From the cell containing the given text, extract its center point as [x, y] coordinate. 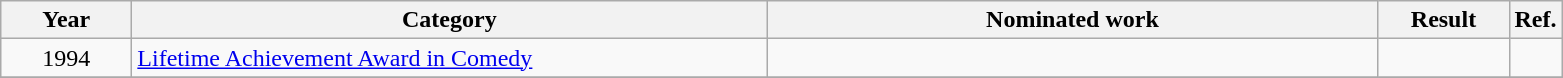
1994 [66, 58]
Result [1444, 20]
Ref. [1536, 20]
Year [66, 20]
Nominated work [1072, 20]
Category [450, 20]
Lifetime Achievement Award in Comedy [450, 58]
